From the cell containing the given text, extract its center point as [x, y] coordinate. 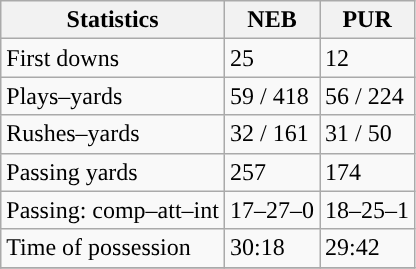
PUR [368, 20]
59 / 418 [272, 96]
Passing: comp–att–int [113, 210]
30:18 [272, 248]
NEB [272, 20]
29:42 [368, 248]
First downs [113, 58]
Time of possession [113, 248]
25 [272, 58]
31 / 50 [368, 134]
Rushes–yards [113, 134]
257 [272, 172]
Plays–yards [113, 96]
18–25–1 [368, 210]
Passing yards [113, 172]
56 / 224 [368, 96]
Statistics [113, 20]
12 [368, 58]
17–27–0 [272, 210]
32 / 161 [272, 134]
174 [368, 172]
